Return (x, y) of the center of cell containing provided text 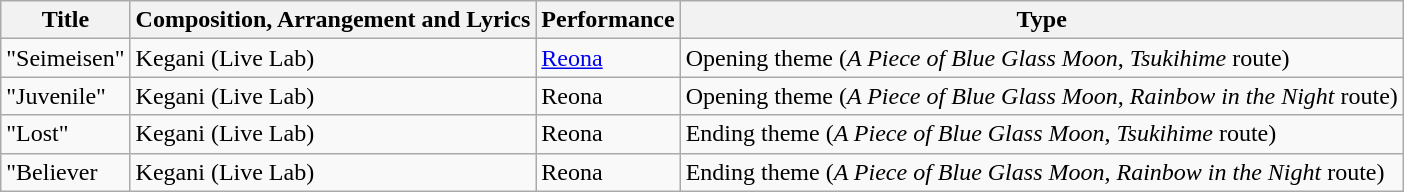
Opening theme (A Piece of Blue Glass Moon, Rainbow in the Night route) (1042, 96)
Opening theme (A Piece of Blue Glass Moon, Tsukihime route) (1042, 58)
"Juvenile" (66, 96)
"Lost" (66, 134)
"Seimeisen" (66, 58)
"Believer (66, 172)
Ending theme (A Piece of Blue Glass Moon, Tsukihime route) (1042, 134)
Title (66, 20)
Performance (608, 20)
Ending theme (A Piece of Blue Glass Moon, Rainbow in the Night route) (1042, 172)
Composition, Arrangement and Lyrics (333, 20)
Type (1042, 20)
